Find where the given text appears and provide that cell's center as [X, Y] coordinate. 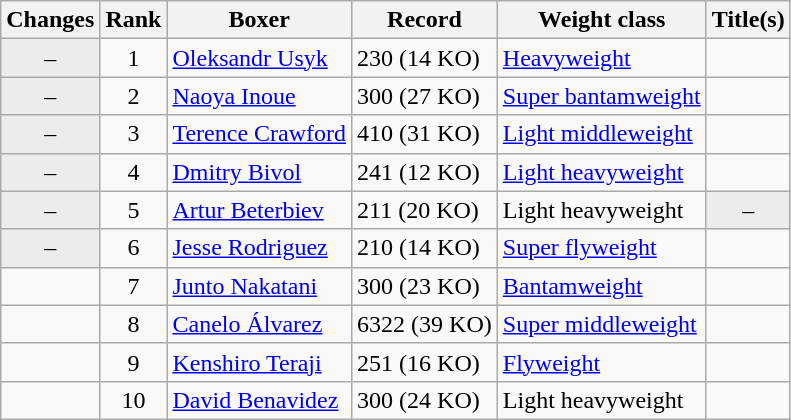
230 (14 KO) [425, 58]
Canelo Álvarez [260, 324]
8 [134, 324]
210 (14 KO) [425, 248]
300 (24 KO) [425, 400]
300 (23 KO) [425, 286]
Super flyweight [602, 248]
300 (27 KO) [425, 96]
2 [134, 96]
Heavyweight [602, 58]
Super middleweight [602, 324]
3 [134, 134]
Record [425, 20]
Changes [50, 20]
Bantamweight [602, 286]
Boxer [260, 20]
6 [134, 248]
1 [134, 58]
7 [134, 286]
410 (31 KO) [425, 134]
Light middleweight [602, 134]
9 [134, 362]
David Benavidez [260, 400]
Super bantamweight [602, 96]
Title(s) [748, 20]
4 [134, 172]
Weight class [602, 20]
Kenshiro Teraji [260, 362]
Oleksandr Usyk [260, 58]
6322 (39 KO) [425, 324]
Artur Beterbiev [260, 210]
211 (20 KO) [425, 210]
Jesse Rodriguez [260, 248]
Terence Crawford [260, 134]
Naoya Inoue [260, 96]
10 [134, 400]
Rank [134, 20]
5 [134, 210]
Junto Nakatani [260, 286]
241 (12 KO) [425, 172]
Flyweight [602, 362]
Dmitry Bivol [260, 172]
251 (16 KO) [425, 362]
